From the cell containing the given text, extract its center point as (X, Y) coordinate. 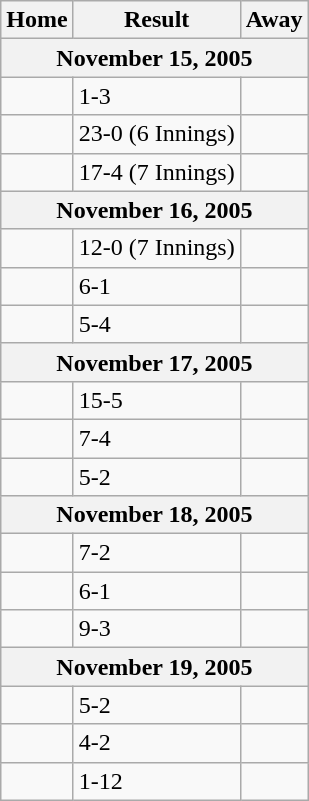
November 18, 2005 (154, 515)
Home (37, 20)
November 15, 2005 (154, 58)
23-0 (6 Innings) (156, 134)
November 19, 2005 (154, 667)
5-4 (156, 324)
7-4 (156, 438)
Away (274, 20)
12-0 (7 Innings) (156, 248)
1-12 (156, 781)
7-2 (156, 553)
9-3 (156, 629)
Result (156, 20)
November 16, 2005 (154, 210)
November 17, 2005 (154, 362)
1-3 (156, 96)
4-2 (156, 743)
15-5 (156, 400)
17-4 (7 Innings) (156, 172)
